Pinpoint the cell where the given text exists, returning its [X, Y] midpoint coordinate. 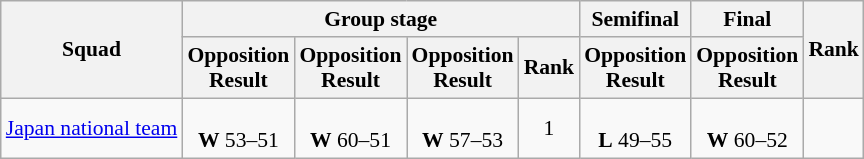
Squad [92, 50]
W 60–52 [747, 128]
Final [747, 19]
Semifinal [635, 19]
Japan national team [92, 128]
W 53–51 [238, 128]
L 49–55 [635, 128]
W 57–53 [463, 128]
1 [550, 128]
Group stage [380, 19]
W 60–51 [350, 128]
